Extract the [x, y] coordinate from the center of the cell holding the provided text.  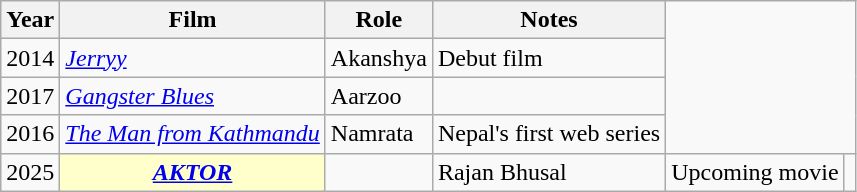
Notes [548, 20]
Role [378, 20]
Rajan Bhusal [548, 172]
Namrata [378, 134]
2014 [30, 58]
Upcoming movie [755, 172]
Akanshya [378, 58]
Debut film [548, 58]
AKTOR [193, 172]
Aarzoo [378, 96]
Year [30, 20]
Jerryy [193, 58]
Film [193, 20]
Gangster Blues [193, 96]
Nepal's first web series [548, 134]
2017 [30, 96]
2025 [30, 172]
2016 [30, 134]
The Man from Kathmandu [193, 134]
